Scan for the cell matching the given text and deliver its (x, y) coordinate at center. 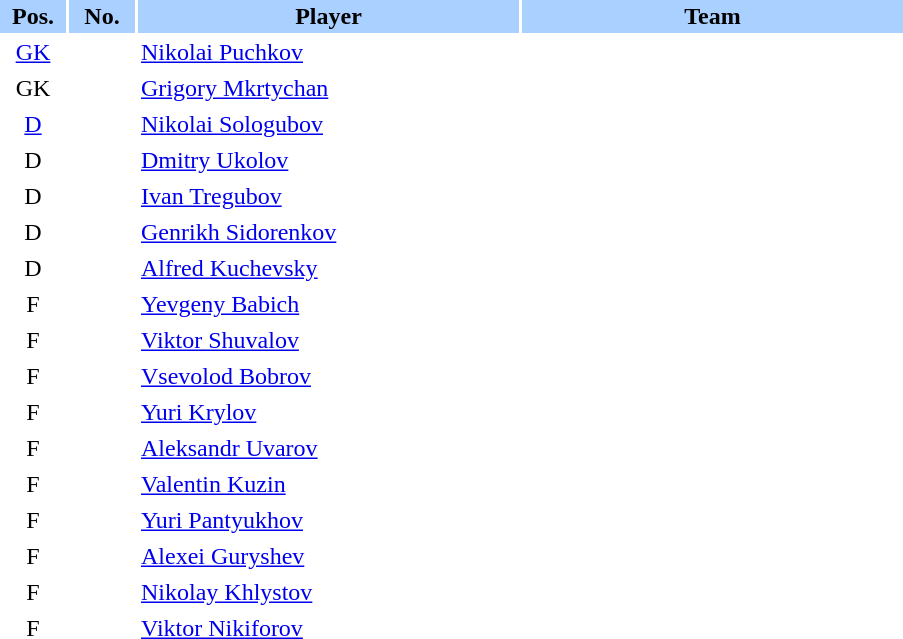
Dmitry Ukolov (328, 160)
Viktor Shuvalov (328, 340)
Vsevolod Bobrov (328, 376)
Aleksandr Uvarov (328, 448)
Yuri Krylov (328, 412)
Nikolai Puchkov (328, 52)
Alexei Guryshev (328, 556)
Alfred Kuchevsky (328, 268)
Nikolay Khlystov (328, 592)
Valentin Kuzin (328, 484)
Yuri Pantyukhov (328, 520)
Yevgeny Babich (328, 304)
Nikolai Sologubov (328, 124)
Team (712, 16)
Ivan Tregubov (328, 196)
No. (102, 16)
Player (328, 16)
Pos. (33, 16)
Grigory Mkrtychan (328, 88)
Genrikh Sidorenkov (328, 232)
